From the cell containing the given text, extract its center point as (x, y) coordinate. 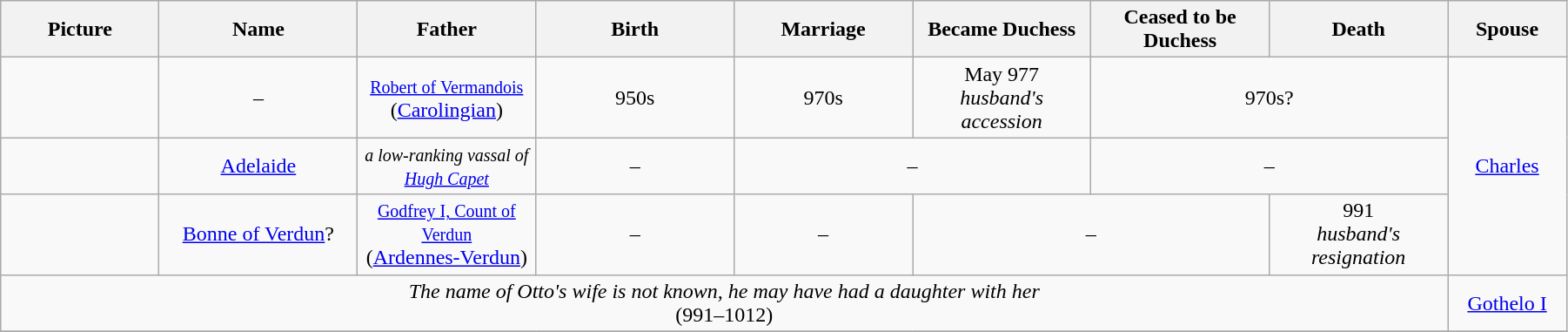
Gothelo I (1507, 303)
Spouse (1507, 30)
991husband's resignation (1359, 234)
Adelaide (258, 166)
Godfrey I, Count of Verdun(Ardennes-Verdun) (447, 234)
Ceased to be Duchess (1180, 30)
Charles (1507, 166)
a low-ranking vassal of Hugh Capet (447, 166)
Became Duchess (1002, 30)
May 977husband's accession (1002, 98)
950s (635, 98)
Marriage (823, 30)
Picture (80, 30)
Robert of Vermandois(Carolingian) (447, 98)
Death (1359, 30)
Name (258, 30)
Birth (635, 30)
970s? (1270, 98)
Father (447, 30)
Bonne of Verdun? (258, 234)
970s (823, 98)
The name of Otto's wife is not known, he may have had a daughter with her(991–1012) (724, 303)
